Search for the cell housing the specified text and yield its (x, y) center coordinate. 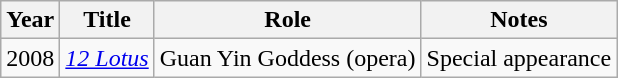
Notes (519, 20)
Guan Yin Goddess (opera) (288, 58)
2008 (30, 58)
Title (107, 20)
Role (288, 20)
12 Lotus (107, 58)
Special appearance (519, 58)
Year (30, 20)
